Output the [X, Y] coordinate of the center of the cell containing the given text.  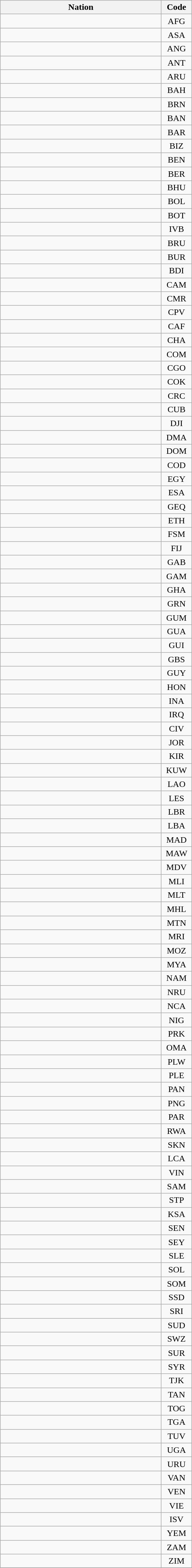
Code [177, 7]
IRQ [177, 715]
VIN [177, 1173]
SSD [177, 1298]
CAM [177, 285]
ARU [177, 77]
KSA [177, 1214]
ESA [177, 493]
BRU [177, 243]
COK [177, 382]
NRU [177, 992]
GRN [177, 604]
SOM [177, 1283]
MOZ [177, 951]
COD [177, 465]
VEN [177, 1491]
MLI [177, 881]
BAH [177, 90]
BAN [177, 118]
GAB [177, 562]
NIG [177, 1020]
TGA [177, 1422]
SRI [177, 1311]
DOM [177, 451]
HON [177, 687]
IVB [177, 229]
KIR [177, 756]
JOR [177, 742]
SKN [177, 1145]
LES [177, 798]
TOG [177, 1408]
BHU [177, 188]
Nation [81, 7]
BEN [177, 160]
SYR [177, 1367]
SOL [177, 1269]
GUM [177, 618]
GHA [177, 590]
LCA [177, 1159]
GBS [177, 659]
LBR [177, 812]
BRN [177, 104]
COM [177, 354]
GAM [177, 576]
MRI [177, 937]
FIJ [177, 548]
VAN [177, 1478]
MDV [177, 867]
GEQ [177, 507]
NAM [177, 978]
RWA [177, 1131]
GUI [177, 645]
PNG [177, 1103]
ASA [177, 35]
BDI [177, 271]
AFG [177, 21]
VIE [177, 1506]
BOT [177, 215]
ANG [177, 49]
URU [177, 1464]
SUR [177, 1353]
OMA [177, 1048]
TJK [177, 1381]
EGY [177, 479]
CUB [177, 410]
MYA [177, 964]
CRC [177, 395]
SUD [177, 1325]
FSM [177, 534]
GUA [177, 632]
BER [177, 174]
MTN [177, 923]
CGO [177, 368]
SEY [177, 1242]
GUY [177, 673]
LBA [177, 826]
PLE [177, 1076]
CPV [177, 312]
MHL [177, 909]
CHA [177, 340]
INA [177, 701]
BIZ [177, 146]
ETH [177, 520]
SEN [177, 1228]
PAN [177, 1089]
ISV [177, 1520]
NCA [177, 1006]
SAM [177, 1186]
ZAM [177, 1547]
STP [177, 1200]
ZIM [177, 1561]
TUV [177, 1436]
ANT [177, 63]
MLT [177, 895]
MAD [177, 839]
KUW [177, 770]
PLW [177, 1062]
SWZ [177, 1339]
DJI [177, 424]
PRK [177, 1034]
DMA [177, 437]
SLE [177, 1256]
BUR [177, 257]
LAO [177, 784]
YEM [177, 1533]
UGA [177, 1450]
BAR [177, 132]
CAF [177, 326]
MAW [177, 854]
TAN [177, 1395]
CMR [177, 299]
BOL [177, 202]
PAR [177, 1117]
CIV [177, 729]
